Scan for the cell matching the given text and deliver its [X, Y] coordinate at center. 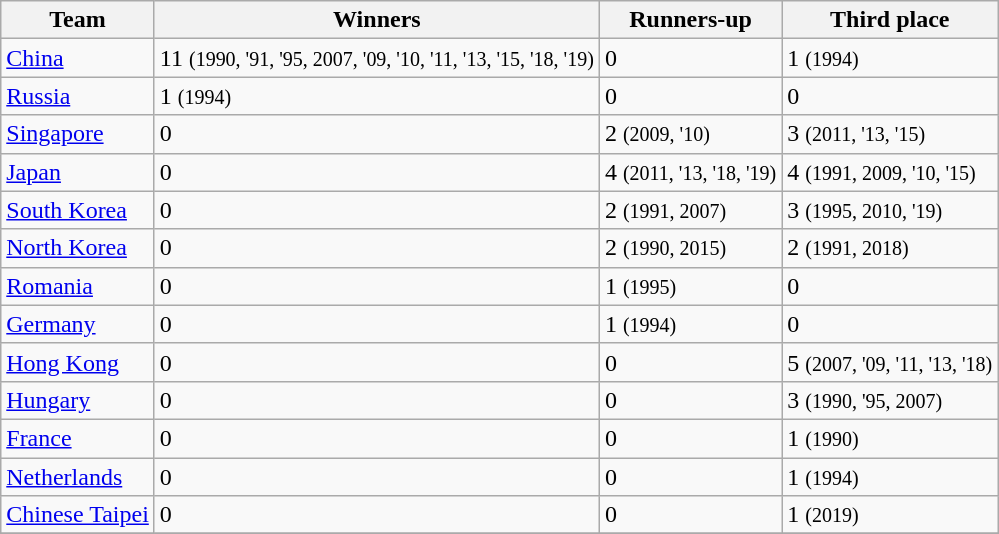
4 (1991, 2009, '10, '15) [890, 172]
China [78, 58]
Runners-up [690, 20]
South Korea [78, 210]
Winners [376, 20]
2 (1991, 2018) [890, 248]
Third place [890, 20]
Hong Kong [78, 362]
3 (2011, '13, '15) [890, 134]
11 (1990, '91, '95, 2007, '09, '10, '11, '13, '15, '18, '19) [376, 58]
1 (1990) [890, 438]
Team [78, 20]
5 (2007, '09, '11, '13, '18) [890, 362]
France [78, 438]
1 (2019) [890, 515]
3 (1990, '95, 2007) [890, 400]
2 (1991, 2007) [690, 210]
Netherlands [78, 477]
Russia [78, 96]
Romania [78, 286]
Singapore [78, 134]
North Korea [78, 248]
4 (2011, '13, '18, '19) [690, 172]
2 (1990, 2015) [690, 248]
2 (2009, '10) [690, 134]
Chinese Taipei [78, 515]
Germany [78, 324]
Hungary [78, 400]
Japan [78, 172]
3 (1995, 2010, '19) [890, 210]
1 (1995) [690, 286]
